Return the [X, Y] coordinate for the center point of the cell that contains the specified text.  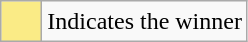
Indicates the winner [145, 22]
